Find where the given text appears and provide that cell's center as [x, y] coordinate. 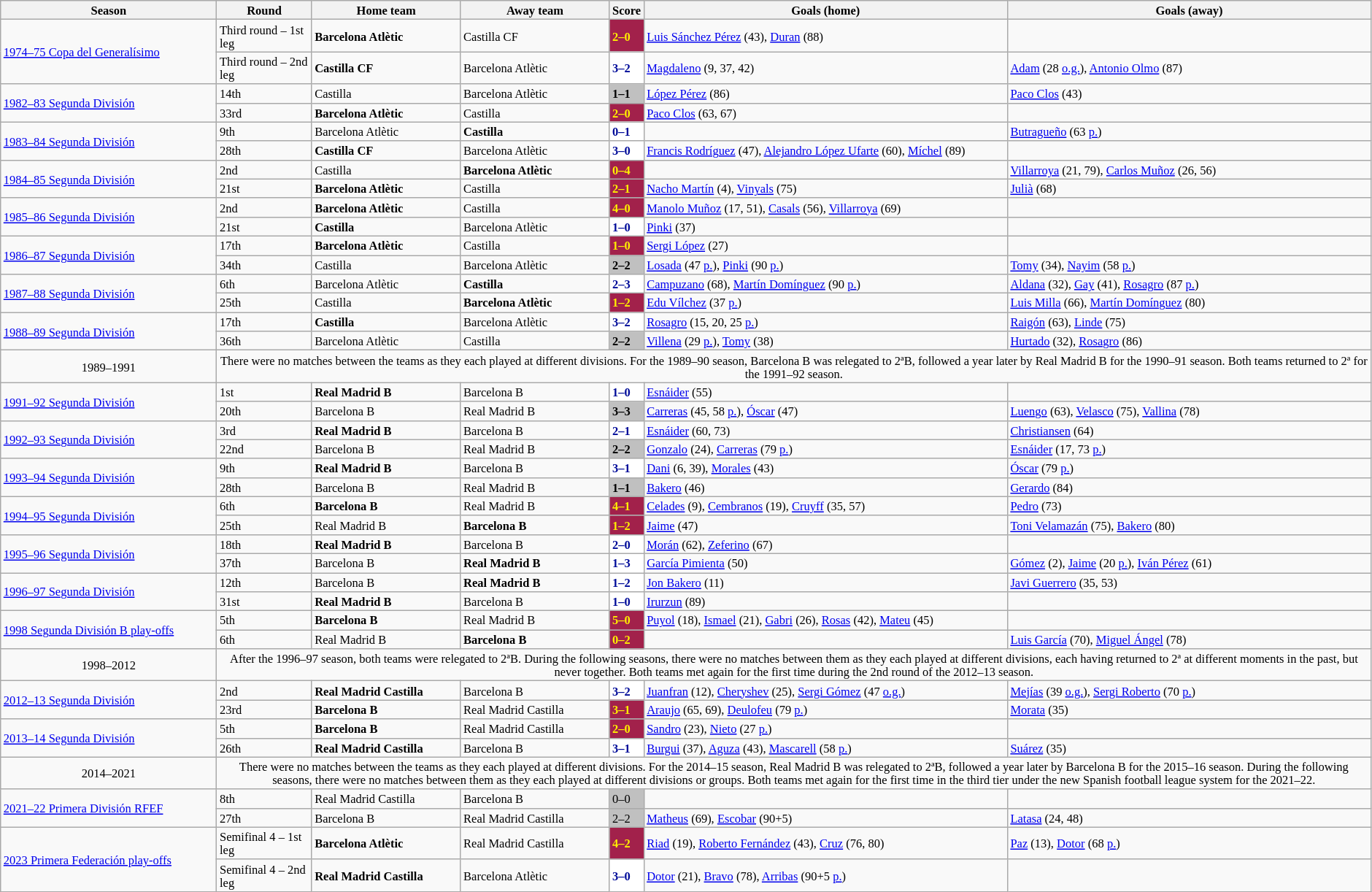
Celades (9), Cembranos (19), Cruyff (35, 57) [825, 506]
Matheus (69), Escobar (90+5) [825, 818]
Araujo (65, 69), Deulofeu (79 p.) [825, 710]
Luis Sánchez Pérez (43), Duran (88) [825, 36]
López Pérez (86) [825, 93]
Raigón (63), Linde (75) [1189, 322]
2021–22 Primera División RFEF [109, 808]
3rd [264, 430]
Semifinal 4 – 1st leg [264, 843]
Latasa (24, 48) [1189, 818]
Villena (29 p.), Tomy (38) [825, 341]
Magdaleno (9, 37, 42) [825, 68]
2012–13 Segunda División [109, 700]
1998 Segunda División B play-offs [109, 630]
2014–2021 [109, 773]
Semifinal 4 – 2nd leg [264, 875]
Third round – 1st leg [264, 36]
Jon Bakero (11) [825, 582]
Campuzano (68), Martín Domínguez (90 p.) [825, 284]
Gerardo (84) [1189, 487]
2023 Primera Federación play-offs [109, 859]
Dani (6, 39), Morales (43) [825, 468]
Butragueño (63 p.) [1189, 131]
2–3 [626, 284]
Nacho Martín (4), Vinyals (75) [825, 188]
1992–93 Segunda División [109, 439]
Rosagro (15, 20, 25 p.) [825, 322]
García Pimienta (50) [825, 563]
Adam (28 o.g.), Antonio Olmo (87) [1189, 68]
4–2 [626, 843]
Carreras (45, 58 p.), Óscar (47) [825, 411]
1988–89 Segunda División [109, 331]
Toni Velamazán (75), Bakero (80) [1189, 525]
Hurtado (32), Rosagro (86) [1189, 341]
Round [264, 10]
3–3 [626, 411]
Esnáider (55) [825, 392]
Pedro (73) [1189, 506]
1993–94 Segunda División [109, 477]
Luis García (70), Miguel Ángel (78) [1189, 639]
0–1 [626, 131]
Pinki (37) [825, 226]
1–3 [626, 563]
33rd [264, 112]
8th [264, 799]
36th [264, 341]
4–0 [626, 207]
Javi Guerrero (35, 53) [1189, 582]
23rd [264, 710]
4–1 [626, 506]
18th [264, 544]
Suárez (35) [1189, 747]
1983–84 Segunda División [109, 141]
5–0 [626, 620]
Paco Clos (63, 67) [825, 112]
22nd [264, 449]
Jaime (47) [825, 525]
Óscar (79 p.) [1189, 468]
Manolo Muñoz (17, 51), Casals (56), Villarroya (69) [825, 207]
Puyol (18), Ismael (21), Gabri (26), Rosas (42), Mateu (45) [825, 620]
Away team [535, 10]
20th [264, 411]
0–0 [626, 799]
Dotor (21), Bravo (78), Arribas (90+5 p.) [825, 875]
1994–95 Segunda División [109, 515]
Goals (away) [1189, 10]
31st [264, 601]
34th [264, 265]
1982–83 Segunda División [109, 103]
Juanfran (12), Cheryshev (25), Sergi Gómez (47 o.g.) [825, 691]
Francis Rodríguez (47), Alejandro López Ufarte (60), Míchel (89) [825, 150]
1996–97 Segunda División [109, 591]
1989–1991 [109, 366]
Esnáider (17, 73 p.) [1189, 449]
1995–96 Segunda División [109, 553]
Bakero (46) [825, 487]
Season [109, 10]
Edu Vílchez (37 p.) [825, 303]
Burgui (37), Aguza (43), Mascarell (58 p.) [825, 747]
Aldana (32), Gay (41), Rosagro (87 p.) [1189, 284]
Goals (home) [825, 10]
Esnáider (60, 73) [825, 430]
Mejías (39 o.g.), Sergi Roberto (70 p.) [1189, 691]
Tomy (34), Nayim (58 p.) [1189, 265]
2013–14 Segunda División [109, 738]
Riad (19), Roberto Fernández (43), Cruz (76, 80) [825, 843]
Home team [386, 10]
14th [264, 93]
1984–85 Segunda División [109, 179]
0–4 [626, 169]
Christiansen (64) [1189, 430]
Morata (35) [1189, 710]
Losada (47 p.), Pinki (90 p.) [825, 265]
Gómez (2), Jaime (20 p.), Iván Pérez (61) [1189, 563]
Morán (62), Zeferino (67) [825, 544]
1st [264, 392]
Luis Milla (66), Martín Domínguez (80) [1189, 303]
Luengo (63), Velasco (75), Vallina (78) [1189, 411]
Score [626, 10]
1985–86 Segunda División [109, 217]
Irurzun (89) [825, 601]
Villarroya (21, 79), Carlos Muñoz (26, 56) [1189, 169]
1998–2012 [109, 665]
1986–87 Segunda División [109, 255]
1991–92 Segunda División [109, 401]
0–2 [626, 639]
Third round – 2nd leg [264, 68]
Gonzalo (24), Carreras (79 p.) [825, 449]
37th [264, 563]
1987–88 Segunda División [109, 293]
Sergi López (27) [825, 245]
Paz (13), Dotor (68 p.) [1189, 843]
1974–75 Copa del Generalísimo [109, 52]
Julià (68) [1189, 188]
27th [264, 818]
12th [264, 582]
Sandro (23), Nieto (27 p.) [825, 728]
Paco Clos (43) [1189, 93]
26th [264, 747]
